Scan for the cell matching the given text and deliver its [X, Y] coordinate at center. 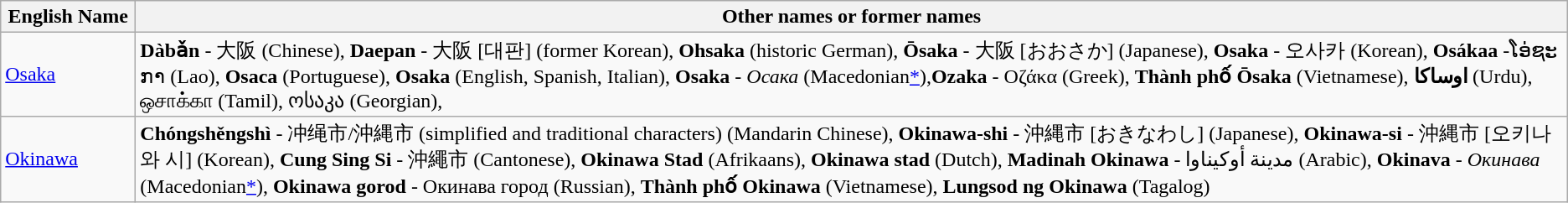
Okinawa [69, 159]
Other names or former names [851, 17]
English Name [69, 17]
Osaka [69, 75]
